Provide the (X, Y) coordinate of the cell's center where the given text is located.  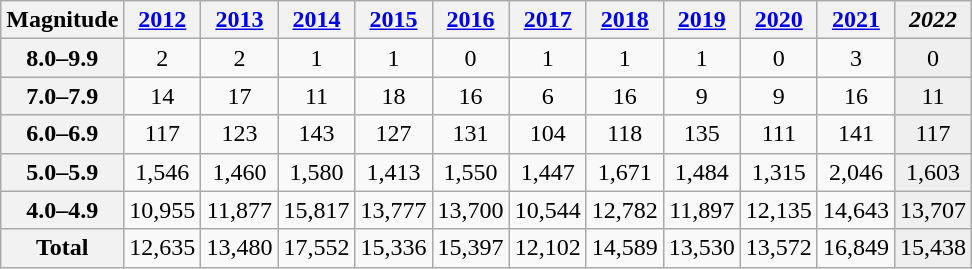
2015 (394, 20)
143 (316, 134)
4.0–4.9 (62, 210)
6 (548, 96)
13,777 (394, 210)
1,484 (702, 172)
104 (548, 134)
1,460 (240, 172)
14 (162, 96)
17 (240, 96)
13,480 (240, 248)
1,580 (316, 172)
10,544 (548, 210)
3 (856, 58)
118 (624, 134)
11,897 (702, 210)
2012 (162, 20)
13,530 (702, 248)
12,102 (548, 248)
127 (394, 134)
2016 (470, 20)
Total (62, 248)
12,135 (778, 210)
15,438 (932, 248)
2,046 (856, 172)
2019 (702, 20)
13,572 (778, 248)
12,635 (162, 248)
15,397 (470, 248)
1,315 (778, 172)
2013 (240, 20)
16,849 (856, 248)
135 (702, 134)
141 (856, 134)
17,552 (316, 248)
14,589 (624, 248)
131 (470, 134)
2020 (778, 20)
15,817 (316, 210)
1,603 (932, 172)
2021 (856, 20)
14,643 (856, 210)
10,955 (162, 210)
1,413 (394, 172)
15,336 (394, 248)
12,782 (624, 210)
6.0–6.9 (62, 134)
2014 (316, 20)
11,877 (240, 210)
7.0–7.9 (62, 96)
13,707 (932, 210)
2022 (932, 20)
18 (394, 96)
1,550 (470, 172)
2017 (548, 20)
1,671 (624, 172)
111 (778, 134)
123 (240, 134)
13,700 (470, 210)
8.0–9.9 (62, 58)
5.0–5.9 (62, 172)
2018 (624, 20)
1,546 (162, 172)
1,447 (548, 172)
Magnitude (62, 20)
